For the text-containing cell, return its midpoint in [X, Y] coordinate format. 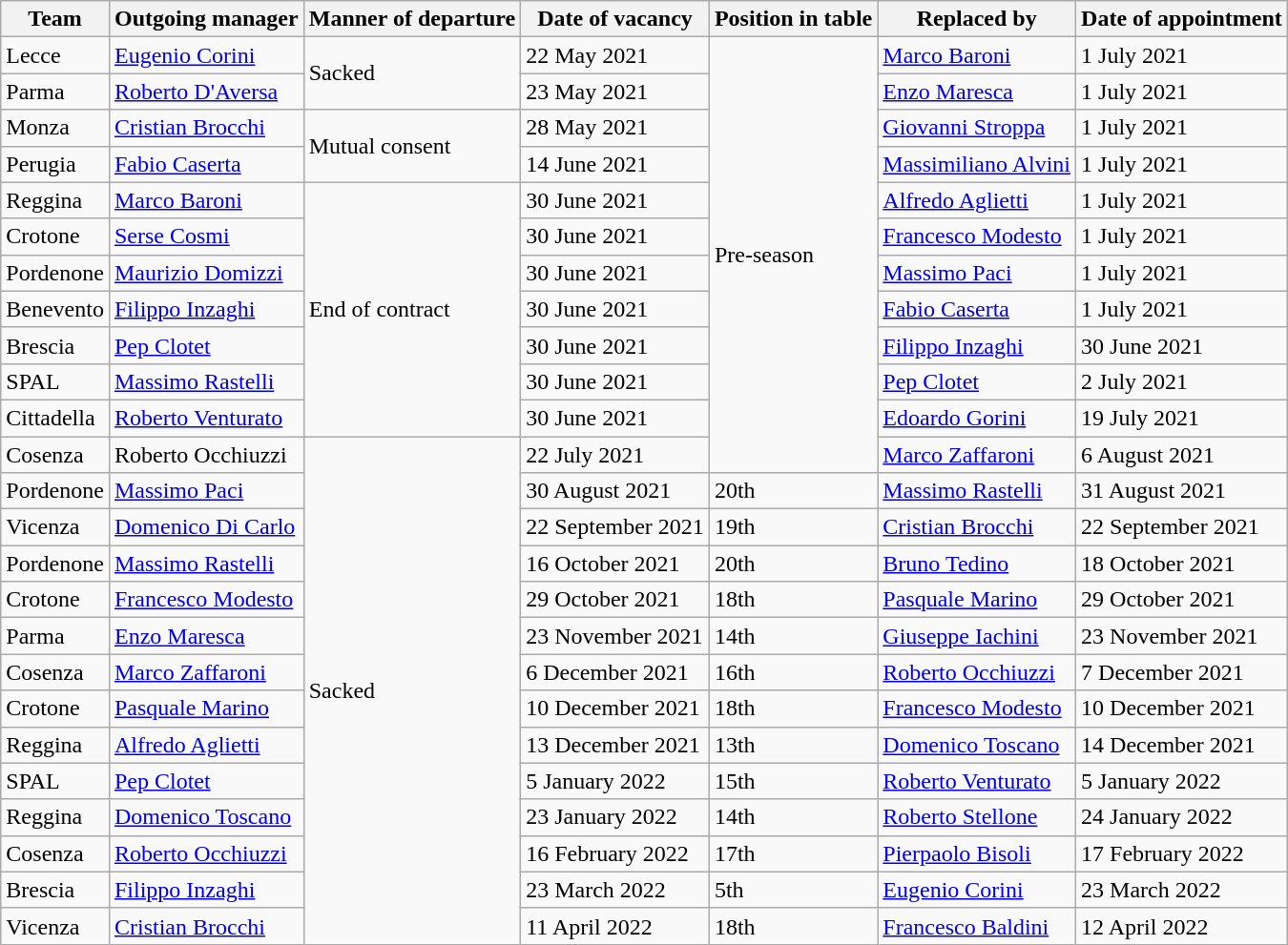
23 May 2021 [615, 92]
18 October 2021 [1182, 564]
Pierpaolo Bisoli [977, 853]
Replaced by [977, 19]
2 July 2021 [1182, 381]
13 December 2021 [615, 745]
Outgoing manager [206, 19]
19th [793, 527]
Massimiliano Alvini [977, 164]
Manner of departure [412, 19]
31 August 2021 [1182, 491]
14 December 2021 [1182, 745]
Bruno Tedino [977, 564]
14 June 2021 [615, 164]
Roberto Stellone [977, 817]
15th [793, 781]
16 February 2022 [615, 853]
End of contract [412, 309]
23 January 2022 [615, 817]
28 May 2021 [615, 128]
Edoardo Gorini [977, 418]
Perugia [55, 164]
Giuseppe Iachini [977, 636]
11 April 2022 [615, 926]
Monza [55, 128]
Francesco Baldini [977, 926]
Maurizio Domizzi [206, 273]
24 January 2022 [1182, 817]
12 April 2022 [1182, 926]
6 August 2021 [1182, 455]
Cittadella [55, 418]
Benevento [55, 309]
30 August 2021 [615, 491]
7 December 2021 [1182, 672]
5th [793, 890]
Date of appointment [1182, 19]
22 July 2021 [615, 455]
13th [793, 745]
22 May 2021 [615, 55]
Team [55, 19]
17 February 2022 [1182, 853]
Serse Cosmi [206, 236]
16 October 2021 [615, 564]
Roberto D'Aversa [206, 92]
6 December 2021 [615, 672]
Lecce [55, 55]
Position in table [793, 19]
Pre-season [793, 256]
19 July 2021 [1182, 418]
17th [793, 853]
Giovanni Stroppa [977, 128]
Date of vacancy [615, 19]
Domenico Di Carlo [206, 527]
Mutual consent [412, 146]
16th [793, 672]
